Locate the cell with the specified text and output its [x, y] center coordinate. 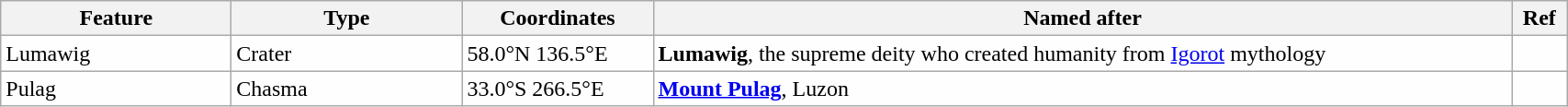
Lumawig [116, 53]
Chasma [347, 89]
Ref [1540, 18]
33.0°S 266.5°E [558, 89]
58.0°N 136.5°E [558, 53]
Lumawig, the supreme deity who created humanity from Igorot mythology [1082, 53]
Coordinates [558, 18]
Type [347, 18]
Pulag [116, 89]
Mount Pulag, Luzon [1082, 89]
Feature [116, 18]
Crater [347, 53]
Named after [1082, 18]
